Find where the given text appears and provide that cell's center as [X, Y] coordinate. 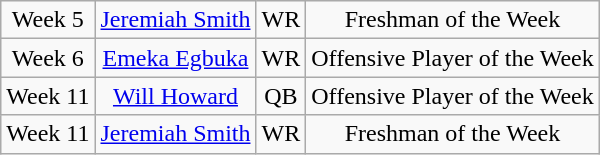
Week 5 [48, 20]
Emeka Egbuka [176, 58]
QB [281, 96]
Week 6 [48, 58]
Will Howard [176, 96]
